Output the (X, Y) coordinate of the center of the cell containing the given text.  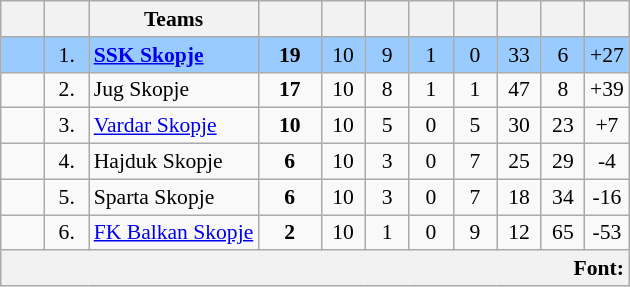
18 (519, 197)
SSK Skopje (174, 55)
65 (563, 233)
4. (67, 162)
34 (563, 197)
-16 (607, 197)
-4 (607, 162)
29 (563, 162)
Teams (174, 19)
2. (67, 90)
+27 (607, 55)
23 (563, 126)
47 (519, 90)
Hajduk Skopje (174, 162)
17 (290, 90)
5. (67, 197)
12 (519, 233)
Font: (315, 269)
-53 (607, 233)
3. (67, 126)
33 (519, 55)
+39 (607, 90)
19 (290, 55)
2 (290, 233)
FK Balkan Skopje (174, 233)
Jug Skopje (174, 90)
Vardar Skopje (174, 126)
30 (519, 126)
1. (67, 55)
Sparta Skopje (174, 197)
25 (519, 162)
+7 (607, 126)
6. (67, 233)
